Identify which cell holds the provided text, then report its (X, Y) central coordinate. 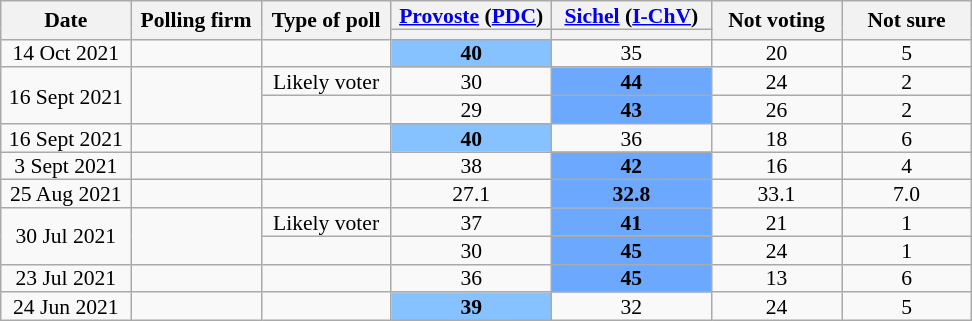
Not voting (776, 20)
32 (631, 307)
23 Jul 2021 (66, 278)
38 (471, 166)
Not sure (907, 20)
14 Oct 2021 (66, 53)
16 (776, 166)
27.1 (471, 194)
13 (776, 278)
3 Sept 2021 (66, 166)
4 (907, 166)
29 (471, 110)
33.1 (776, 194)
Provoste (PDC) (471, 15)
26 (776, 110)
Polling firm (196, 20)
43 (631, 110)
Date (66, 20)
44 (631, 82)
42 (631, 166)
39 (471, 307)
41 (631, 222)
21 (776, 222)
7.0 (907, 194)
30 Jul 2021 (66, 236)
Sichel (I-ChV) (631, 15)
24 Jun 2021 (66, 307)
25 Aug 2021 (66, 194)
18 (776, 138)
20 (776, 53)
32.8 (631, 194)
Type of poll (326, 20)
35 (631, 53)
37 (471, 222)
